Extract the (X, Y) coordinate from the center of the cell holding the provided text.  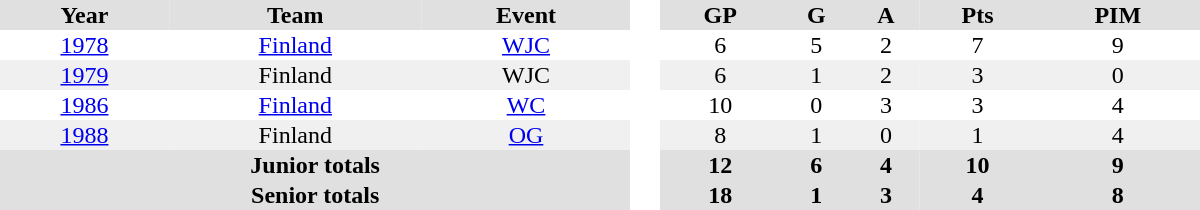
1988 (84, 135)
1979 (84, 75)
PIM (1118, 15)
5 (816, 45)
OG (526, 135)
1986 (84, 105)
GP (720, 15)
Pts (978, 15)
1978 (84, 45)
WC (526, 105)
12 (720, 165)
Year (84, 15)
G (816, 15)
7 (978, 45)
Senior totals (315, 195)
18 (720, 195)
A (886, 15)
Team (296, 15)
Junior totals (315, 165)
Event (526, 15)
